For the text-containing cell, return its midpoint in (x, y) coordinate format. 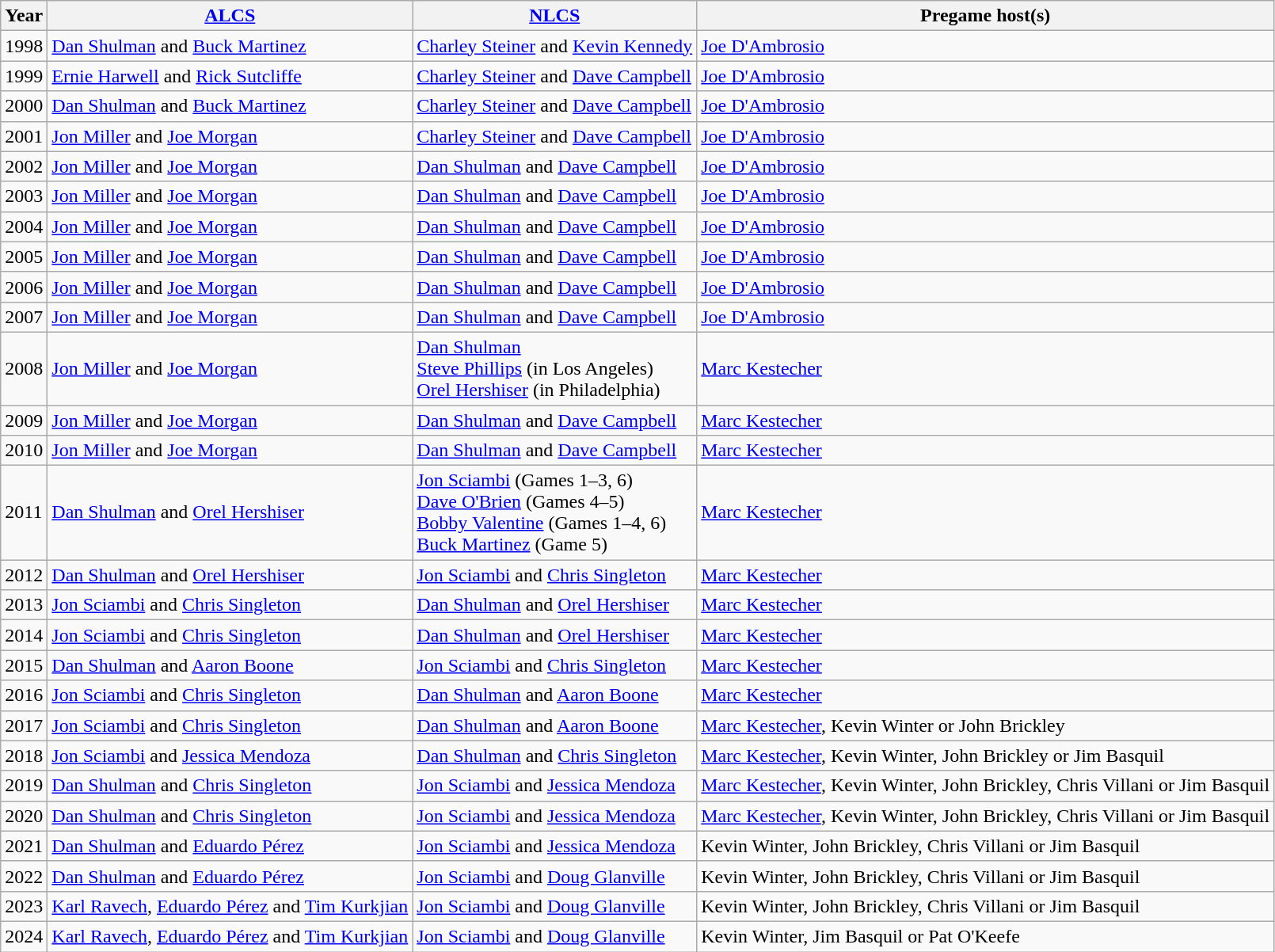
2016 (24, 695)
2014 (24, 635)
2004 (24, 227)
2001 (24, 136)
2022 (24, 876)
2012 (24, 575)
2013 (24, 605)
2002 (24, 166)
2010 (24, 451)
2011 (24, 513)
Marc Kestecher, Kevin Winter, John Brickley or Jim Basquil (985, 756)
2018 (24, 756)
2009 (24, 421)
2007 (24, 317)
Marc Kestecher, Kevin Winter or John Brickley (985, 725)
2020 (24, 816)
Kevin Winter, Jim Basquil or Pat O'Keefe (985, 936)
Ernie Harwell and Rick Sutcliffe (230, 76)
NLCS (554, 16)
2000 (24, 106)
2005 (24, 257)
2024 (24, 936)
Jon Sciambi (Games 1–3, 6)Dave O'Brien (Games 4–5)Bobby Valentine (Games 1–4, 6)Buck Martinez (Game 5) (554, 513)
2006 (24, 287)
Pregame host(s) (985, 16)
1998 (24, 46)
2008 (24, 368)
2021 (24, 846)
Dan ShulmanSteve Phillips (in Los Angeles)Orel Hershiser (in Philadelphia) (554, 368)
1999 (24, 76)
2003 (24, 196)
ALCS (230, 16)
Charley Steiner and Kevin Kennedy (554, 46)
2019 (24, 786)
2017 (24, 725)
2023 (24, 906)
2015 (24, 665)
Year (24, 16)
